Output the [X, Y] coordinate of the center of the cell containing the given text.  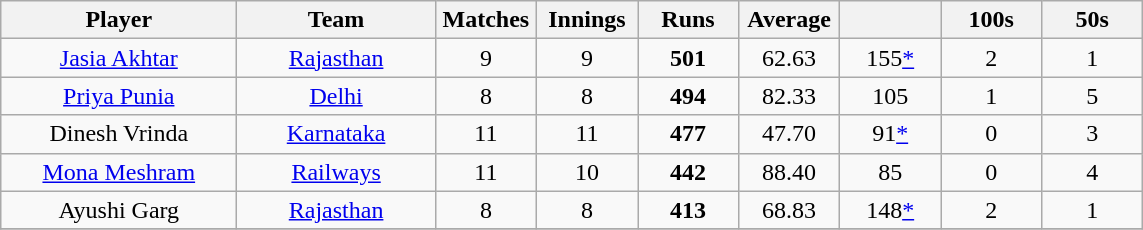
442 [688, 172]
155* [890, 58]
Ayushi Garg [119, 210]
Priya Punia [119, 96]
148* [890, 210]
477 [688, 134]
Average [790, 20]
Railways [336, 172]
413 [688, 210]
91* [890, 134]
Dinesh Vrinda [119, 134]
Karnataka [336, 134]
5 [1092, 96]
85 [890, 172]
501 [688, 58]
Matches [486, 20]
68.83 [790, 210]
3 [1092, 134]
47.70 [790, 134]
Player [119, 20]
50s [1092, 20]
Mona Meshram [119, 172]
100s [992, 20]
Delhi [336, 96]
82.33 [790, 96]
Jasia Akhtar [119, 58]
494 [688, 96]
Innings [586, 20]
105 [890, 96]
10 [586, 172]
62.63 [790, 58]
Runs [688, 20]
4 [1092, 172]
88.40 [790, 172]
Team [336, 20]
